Provide the (x, y) coordinate of the cell's center where the given text is located.  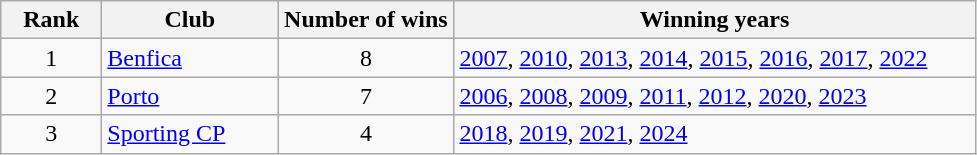
7 (366, 96)
2018, 2019, 2021, 2024 (714, 134)
2007, 2010, 2013, 2014, 2015, 2016, 2017, 2022 (714, 58)
3 (52, 134)
4 (366, 134)
2 (52, 96)
2006, 2008, 2009, 2011, 2012, 2020, 2023 (714, 96)
Benfica (190, 58)
Number of wins (366, 20)
Winning years (714, 20)
Porto (190, 96)
Rank (52, 20)
1 (52, 58)
Sporting CP (190, 134)
8 (366, 58)
Club (190, 20)
